For the text-containing cell, return its midpoint in [X, Y] coordinate format. 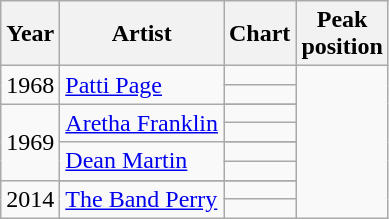
Chart [260, 34]
Peakposition [342, 34]
Artist [142, 34]
The Band Perry [142, 199]
Aretha Franklin [142, 123]
Dean Martin [142, 161]
1968 [30, 85]
1969 [30, 142]
Year [30, 34]
Patti Page [142, 85]
2014 [30, 199]
